Return the (X, Y) coordinate for the center point of the cell that contains the specified text.  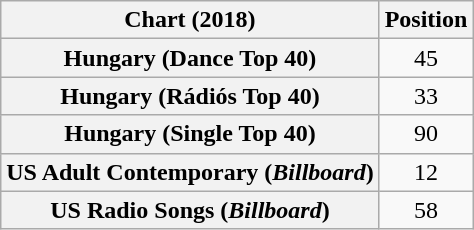
90 (426, 134)
Hungary (Dance Top 40) (190, 58)
33 (426, 96)
58 (426, 210)
Hungary (Rádiós Top 40) (190, 96)
Chart (2018) (190, 20)
US Adult Contemporary (Billboard) (190, 172)
Position (426, 20)
12 (426, 172)
45 (426, 58)
US Radio Songs (Billboard) (190, 210)
Hungary (Single Top 40) (190, 134)
